Scan for the cell matching the given text and deliver its [x, y] coordinate at center. 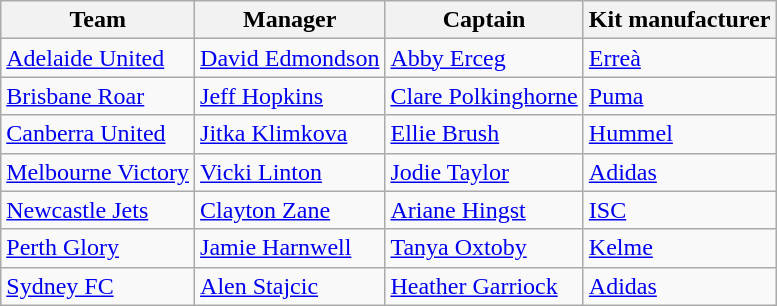
Manager [290, 20]
Captain [484, 20]
Kelme [680, 248]
Melbourne Victory [98, 172]
Heather Garriock [484, 286]
Adelaide United [98, 58]
Canberra United [98, 134]
Newcastle Jets [98, 210]
Jamie Harnwell [290, 248]
Perth Glory [98, 248]
Abby Erceg [484, 58]
Puma [680, 96]
Hummel [680, 134]
Vicki Linton [290, 172]
ISC [680, 210]
Ellie Brush [484, 134]
Clayton Zane [290, 210]
Tanya Oxtoby [484, 248]
Jitka Klimkova [290, 134]
Kit manufacturer [680, 20]
David Edmondson [290, 58]
Clare Polkinghorne [484, 96]
Jodie Taylor [484, 172]
Team [98, 20]
Jeff Hopkins [290, 96]
Ariane Hingst [484, 210]
Sydney FC [98, 286]
Brisbane Roar [98, 96]
Alen Stajcic [290, 286]
Erreà [680, 58]
